From the cell containing the given text, extract its center point as [x, y] coordinate. 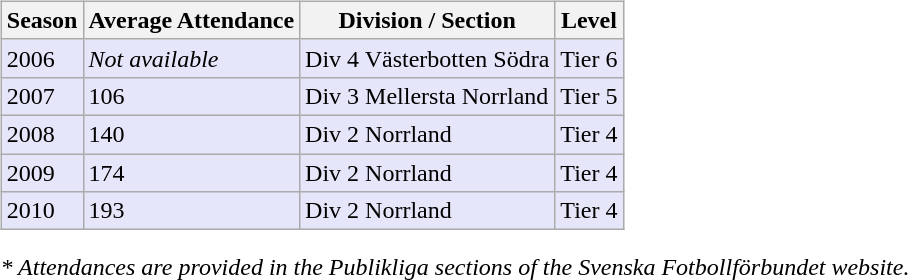
Tier 6 [589, 58]
Div 3 Mellersta Norrland [428, 96]
174 [192, 173]
Level [589, 20]
Not available [192, 58]
193 [192, 211]
Div 4 Västerbotten Södra [428, 58]
140 [192, 134]
Tier 5 [589, 96]
106 [192, 96]
2007 [42, 96]
2006 [42, 58]
2009 [42, 173]
Division / Section [428, 20]
Season [42, 20]
Average Attendance [192, 20]
2008 [42, 134]
2010 [42, 211]
